Search for the cell housing the specified text and yield its (x, y) center coordinate. 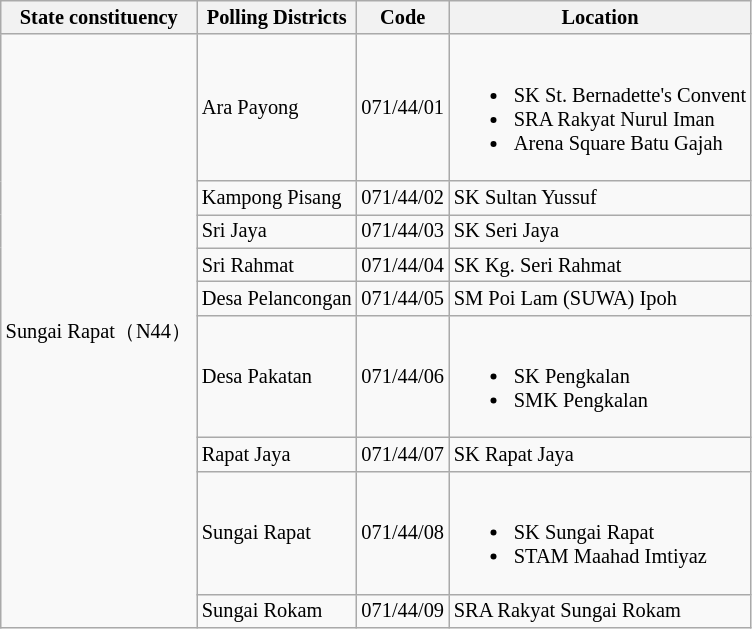
071/44/05 (403, 298)
071/44/01 (403, 107)
Polling Districts (277, 17)
Location (600, 17)
Ara Payong (277, 107)
SK Rapat Jaya (600, 455)
071/44/06 (403, 376)
Sri Jaya (277, 231)
071/44/04 (403, 265)
SK Seri Jaya (600, 231)
SM Poi Lam (SUWA) Ipoh (600, 298)
Rapat Jaya (277, 455)
SK PengkalanSMK Pengkalan (600, 376)
Sungai Rokam (277, 611)
071/44/03 (403, 231)
071/44/02 (403, 197)
Code (403, 17)
Sri Rahmat (277, 265)
Sungai Rapat (277, 532)
071/44/08 (403, 532)
Kampong Pisang (277, 197)
SK Sungai RapatSTAM Maahad Imtiyaz (600, 532)
SRA Rakyat Sungai Rokam (600, 611)
SK Sultan Yussuf (600, 197)
SK Kg. Seri Rahmat (600, 265)
State constituency (99, 17)
071/44/07 (403, 455)
Desa Pakatan (277, 376)
Sungai Rapat（N44） (99, 330)
071/44/09 (403, 611)
Desa Pelancongan (277, 298)
SK St. Bernadette's ConventSRA Rakyat Nurul ImanArena Square Batu Gajah (600, 107)
